Provide the (x, y) coordinate of the cell's center where the given text is located.  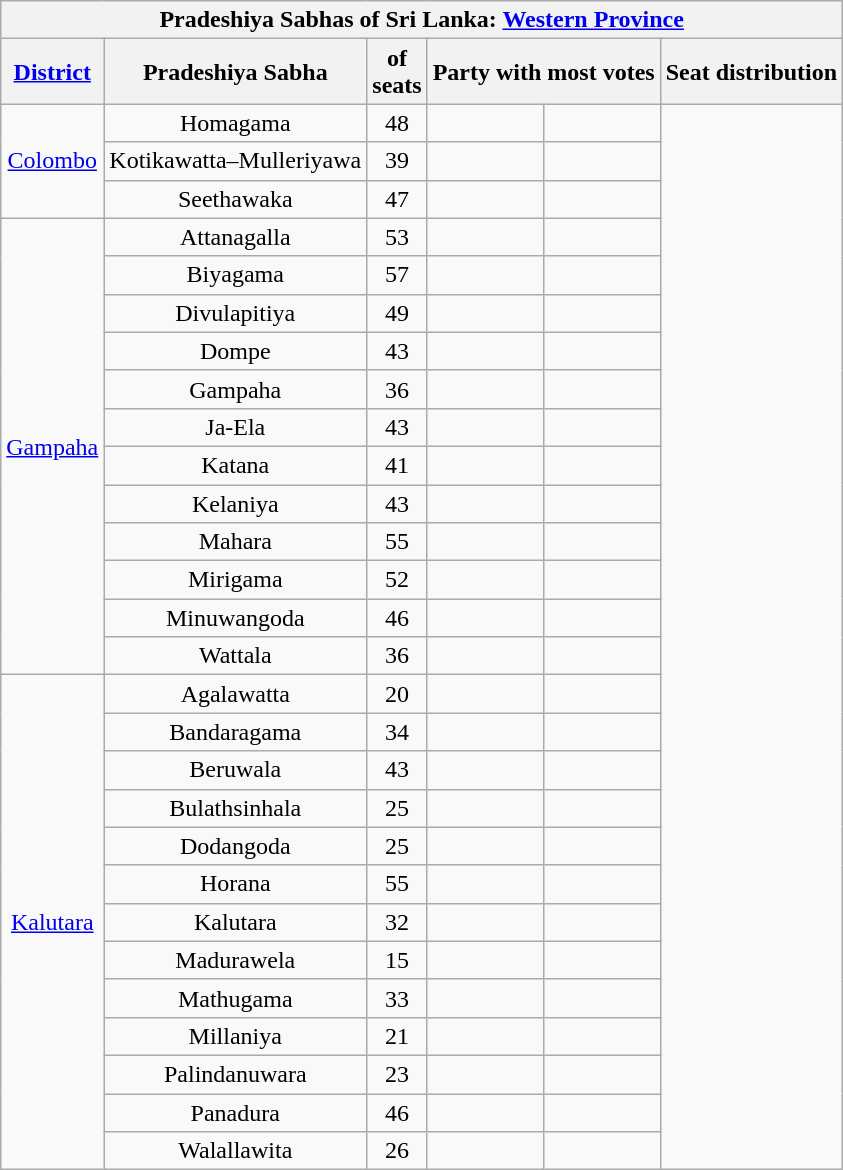
53 (397, 237)
Party with most votes (544, 72)
Seethawaka (236, 199)
Divulapitiya (236, 313)
Panadura (236, 1113)
Dodangoda (236, 846)
23 (397, 1074)
Madurawela (236, 960)
Minuwangoda (236, 618)
Pradeshiya Sabhas of Sri Lanka: Western Province (422, 20)
52 (397, 580)
Dompe (236, 351)
47 (397, 199)
26 (397, 1151)
Millaniya (236, 1036)
Bulathsinhala (236, 808)
Beruwala (236, 770)
Bandaragama (236, 732)
33 (397, 998)
Kelaniya (236, 503)
ofseats (397, 72)
Mahara (236, 542)
34 (397, 732)
Ja-Ela (236, 427)
Attanagalla (236, 237)
Horana (236, 884)
21 (397, 1036)
Kotikawatta–Mulleriyawa (236, 161)
57 (397, 275)
48 (397, 123)
Biyagama (236, 275)
15 (397, 960)
20 (397, 694)
Colombo (52, 161)
49 (397, 313)
Katana (236, 465)
Walallawita (236, 1151)
32 (397, 922)
41 (397, 465)
39 (397, 161)
District (52, 72)
Mirigama (236, 580)
Palindanuwara (236, 1074)
Agalawatta (236, 694)
Mathugama (236, 998)
Homagama (236, 123)
Pradeshiya Sabha (236, 72)
Wattala (236, 656)
Seat distribution (751, 72)
